Find where the given text appears and provide that cell's center as (X, Y) coordinate. 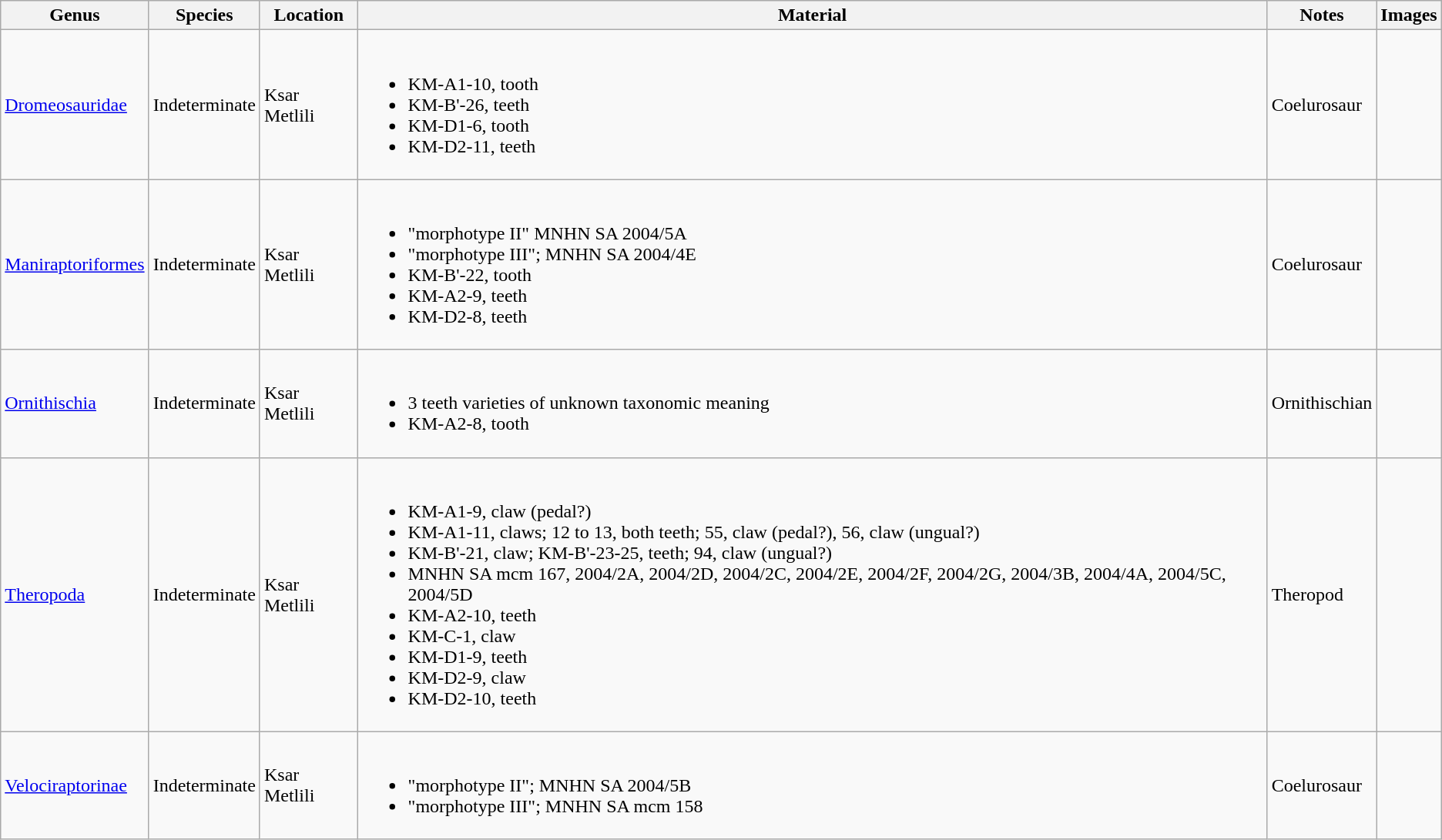
Ornithischian (1322, 403)
Maniraptoriformes (75, 265)
Images (1409, 15)
"morphotype II" MNHN SA 2004/5A"morphotype III"; MNHN SA 2004/4EKM-B'-22, toothKM-A2-9, teethKM-D2-8, teeth (812, 265)
KM-A1-10, toothKM-B'-26, teethKM-D1-6, toothKM-D2-11, teeth (812, 105)
Velociraptorinae (75, 785)
Ornithischia (75, 403)
Genus (75, 15)
3 teeth varieties of unknown taxonomic meaningKM-A2-8, tooth (812, 403)
Notes (1322, 15)
Theropod (1322, 594)
Dromeosauridae (75, 105)
Species (204, 15)
"morphotype II"; MNHN SA 2004/5B"morphotype III"; MNHN SA mcm 158 (812, 785)
Theropoda (75, 594)
Material (812, 15)
Location (308, 15)
